Return the [X, Y] coordinate for the center point of the cell that contains the specified text.  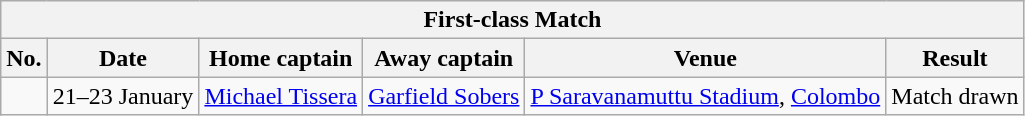
Home captain [281, 58]
No. [24, 58]
Match drawn [955, 96]
Away captain [444, 58]
Michael Tissera [281, 96]
Venue [706, 58]
P Saravanamuttu Stadium, Colombo [706, 96]
Garfield Sobers [444, 96]
21–23 January [123, 96]
Result [955, 58]
Date [123, 58]
First-class Match [512, 20]
